Pinpoint the cell where the given text exists, returning its (X, Y) midpoint coordinate. 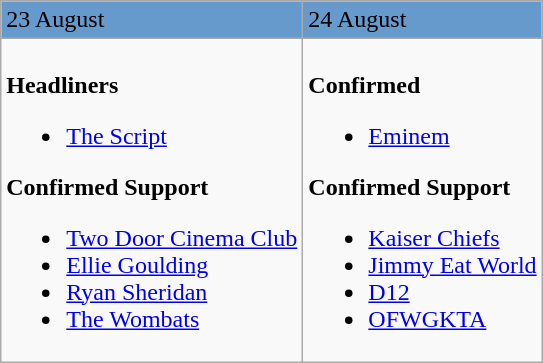
ConfirmedEminemConfirmed SupportKaiser ChiefsJimmy Eat WorldD12OFWGKTA (422, 200)
24 August (422, 20)
23 August (152, 20)
HeadlinersThe ScriptConfirmed SupportTwo Door Cinema ClubEllie GouldingRyan SheridanThe Wombats (152, 200)
